Pinpoint the cell where the given text exists, returning its [X, Y] midpoint coordinate. 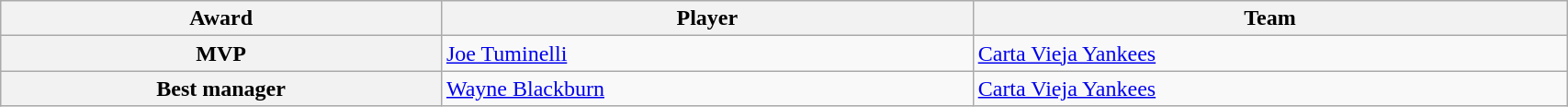
Player [707, 18]
Team [1269, 18]
MVP [221, 53]
Award [221, 18]
Joe Tuminelli [707, 53]
Wayne Blackburn [707, 89]
Best manager [221, 89]
